Capture the cell that displays the provided text and extract its [x, y] central coordinate. 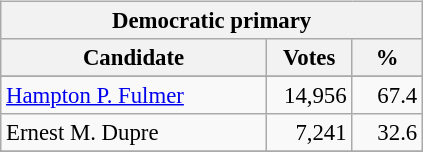
32.6 [388, 133]
7,241 [309, 133]
14,956 [309, 96]
Hampton P. Fulmer [134, 96]
Democratic primary [212, 21]
% [388, 58]
Ernest M. Dupre [134, 133]
Candidate [134, 58]
67.4 [388, 96]
Votes [309, 58]
